From the cell containing the given text, extract its center point as (X, Y) coordinate. 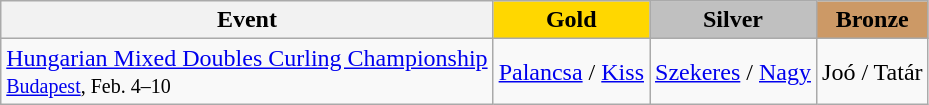
Bronze (873, 20)
Joó / Tatár (873, 72)
Event (247, 20)
Silver (734, 20)
Szekeres / Nagy (734, 72)
Palancsa / Kiss (571, 72)
Gold (571, 20)
Hungarian Mixed Doubles Curling Championship Budapest, Feb. 4–10 (247, 72)
